Return (X, Y) of the center of cell containing provided text 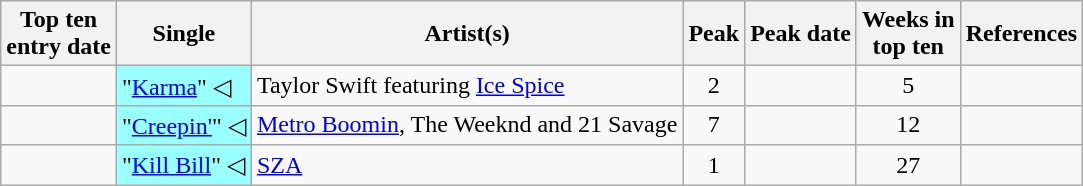
"Kill Bill" ◁ (184, 165)
Peak date (801, 34)
Top tenentry date (59, 34)
12 (908, 125)
Single (184, 34)
2 (714, 86)
5 (908, 86)
Metro Boomin, The Weeknd and 21 Savage (467, 125)
Artist(s) (467, 34)
Weeks intop ten (908, 34)
1 (714, 165)
References (1022, 34)
Peak (714, 34)
Taylor Swift featuring Ice Spice (467, 86)
27 (908, 165)
"Creepin'" ◁ (184, 125)
"Karma" ◁ (184, 86)
SZA (467, 165)
7 (714, 125)
